Identify which cell holds the provided text, then report its [X, Y] central coordinate. 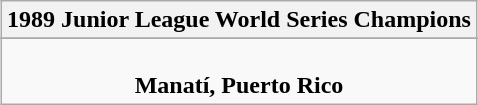
Manatí, Puerto Rico [240, 72]
1989 Junior League World Series Champions [240, 20]
